Detect which cell encompasses the target text, then output its (x, y) center coordinate. 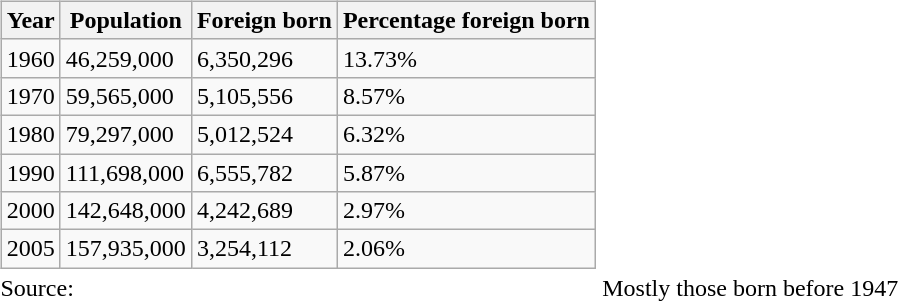
1970 (30, 96)
2.06% (466, 249)
157,935,000 (126, 249)
Foreign born (264, 20)
1960 (30, 58)
3,254,112 (264, 249)
2000 (30, 211)
1990 (30, 173)
8.57% (466, 96)
79,297,000 (126, 134)
5,012,524 (264, 134)
5,105,556 (264, 96)
5.87% (466, 173)
142,648,000 (126, 211)
111,698,000 (126, 173)
1980 (30, 134)
2005 (30, 249)
59,565,000 (126, 96)
46,259,000 (126, 58)
2.97% (466, 211)
6.32% (466, 134)
Population (126, 20)
4,242,689 (264, 211)
Year (30, 20)
13.73% (466, 58)
6,555,782 (264, 173)
6,350,296 (264, 58)
Percentage foreign born (466, 20)
